Capture the cell that displays the provided text and extract its (X, Y) central coordinate. 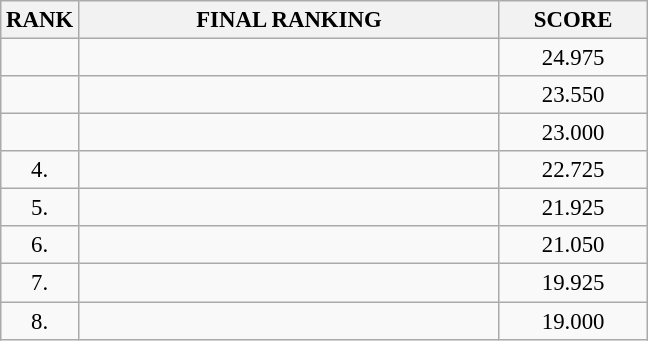
21.050 (572, 245)
SCORE (572, 20)
5. (40, 208)
19.925 (572, 283)
FINAL RANKING (288, 20)
4. (40, 170)
19.000 (572, 321)
24.975 (572, 58)
22.725 (572, 170)
8. (40, 321)
7. (40, 283)
21.925 (572, 208)
23.000 (572, 133)
6. (40, 245)
RANK (40, 20)
23.550 (572, 95)
